For the text-containing cell, return its midpoint in (x, y) coordinate format. 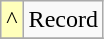
Record (63, 20)
^ (12, 20)
